Determine the (x, y) coordinate at the center of the cell enclosing the given text.  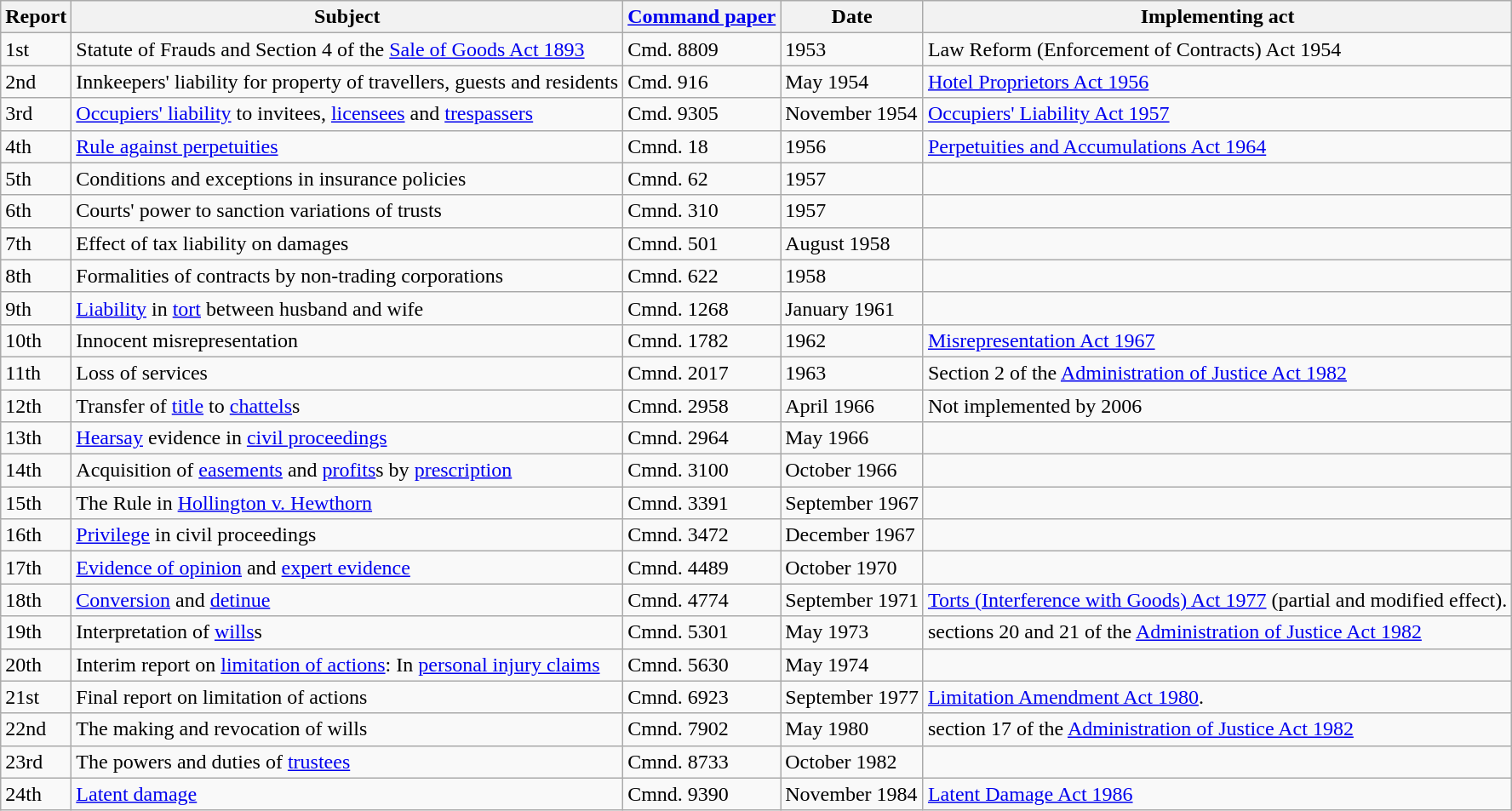
Cmnd. 1782 (702, 340)
Acquisition of easements and profitss by prescription (347, 471)
Cmnd. 2964 (702, 438)
Occupiers' Liability Act 1957 (1217, 114)
October 1970 (852, 568)
October 1982 (852, 762)
Implementing act (1217, 17)
23rd (36, 762)
17th (36, 568)
2nd (36, 82)
August 1958 (852, 243)
Cmnd. 5630 (702, 665)
Cmnd. 4489 (702, 568)
Cmnd. 7902 (702, 729)
18th (36, 600)
Interpretation of willss (347, 632)
Liability in tort between husband and wife (347, 308)
December 1967 (852, 535)
Latent Damage Act 1986 (1217, 794)
Conditions and exceptions in insurance policies (347, 179)
Cmnd. 9390 (702, 794)
7th (36, 243)
Cmnd. 1268 (702, 308)
January 1961 (852, 308)
Cmnd. 2958 (702, 406)
May 1954 (852, 82)
The powers and duties of trustees (347, 762)
3rd (36, 114)
May 1980 (852, 729)
Not implemented by 2006 (1217, 406)
Cmnd. 3391 (702, 503)
Torts (Interference with Goods) Act 1977 (partial and modified effect). (1217, 600)
Cmnd. 3100 (702, 471)
Rule against perpetuities (347, 146)
1953 (852, 49)
1st (36, 49)
12th (36, 406)
14th (36, 471)
September 1967 (852, 503)
Privilege in civil proceedings (347, 535)
1956 (852, 146)
Misrepresentation Act 1967 (1217, 340)
Formalities of contracts by non-trading corporations (347, 276)
Date (852, 17)
Report (36, 17)
11th (36, 373)
section 17 of the Administration of Justice Act 1982 (1217, 729)
20th (36, 665)
Subject (347, 17)
Cmnd. 3472 (702, 535)
Final report on limitation of actions (347, 697)
The making and revocation of wills (347, 729)
Hearsay evidence in civil proceedings (347, 438)
19th (36, 632)
Loss of services (347, 373)
sections 20 and 21 of the Administration of Justice Act 1982 (1217, 632)
Cmd. 8809 (702, 49)
1962 (852, 340)
Command paper (702, 17)
Section 2 of the Administration of Justice Act 1982 (1217, 373)
21st (36, 697)
Cmnd. 5301 (702, 632)
November 1954 (852, 114)
15th (36, 503)
Transfer of title to chattelss (347, 406)
May 1973 (852, 632)
Innkeepers' liability for property of travellers, guests and residents (347, 82)
16th (36, 535)
10th (36, 340)
May 1974 (852, 665)
13th (36, 438)
Conversion and detinue (347, 600)
Cmnd. 4774 (702, 600)
Cmnd. 18 (702, 146)
8th (36, 276)
1963 (852, 373)
Evidence of opinion and expert evidence (347, 568)
Innocent misrepresentation (347, 340)
22nd (36, 729)
Cmd. 916 (702, 82)
6th (36, 211)
Effect of tax liability on damages (347, 243)
Courts' power to sanction variations of trusts (347, 211)
Cmnd. 501 (702, 243)
1958 (852, 276)
Law Reform (Enforcement of Contracts) Act 1954 (1217, 49)
October 1966 (852, 471)
Interim report on limitation of actions: In personal injury claims (347, 665)
May 1966 (852, 438)
Occupiers' liability to invitees, licensees and trespassers (347, 114)
Statute of Frauds and Section 4 of the Sale of Goods Act 1893 (347, 49)
April 1966 (852, 406)
9th (36, 308)
Cmnd. 6923 (702, 697)
Cmnd. 8733 (702, 762)
The Rule in Hollington v. Hewthorn (347, 503)
September 1971 (852, 600)
Cmnd. 2017 (702, 373)
5th (36, 179)
Cmd. 9305 (702, 114)
Cmnd. 62 (702, 179)
24th (36, 794)
4th (36, 146)
Cmnd. 622 (702, 276)
Limitation Amendment Act 1980. (1217, 697)
November 1984 (852, 794)
Hotel Proprietors Act 1956 (1217, 82)
September 1977 (852, 697)
Latent damage (347, 794)
Cmnd. 310 (702, 211)
Perpetuities and Accumulations Act 1964 (1217, 146)
